Identify which cell holds the provided text, then report its [X, Y] central coordinate. 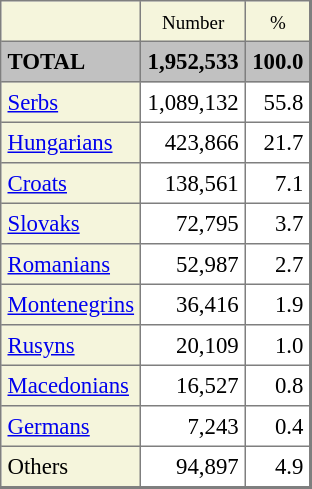
% [278, 21]
Slovaks [71, 223]
16,527 [194, 385]
Croats [71, 183]
TOTAL [71, 61]
Romanians [71, 264]
Montenegrins [71, 304]
4.9 [278, 466]
1.9 [278, 304]
2.7 [278, 264]
3.7 [278, 223]
1,952,533 [194, 61]
7.1 [278, 183]
Rusyns [71, 345]
94,897 [194, 466]
423,866 [194, 142]
52,987 [194, 264]
21.7 [278, 142]
Hungarians [71, 142]
55.8 [278, 102]
Germans [71, 426]
36,416 [194, 304]
0.8 [278, 385]
20,109 [194, 345]
Others [71, 466]
1.0 [278, 345]
138,561 [194, 183]
72,795 [194, 223]
Number [194, 21]
100.0 [278, 61]
0.4 [278, 426]
Serbs [71, 102]
Macedonians [71, 385]
7,243 [194, 426]
1,089,132 [194, 102]
